Return the [x, y] coordinate for the center point of the cell that contains the specified text.  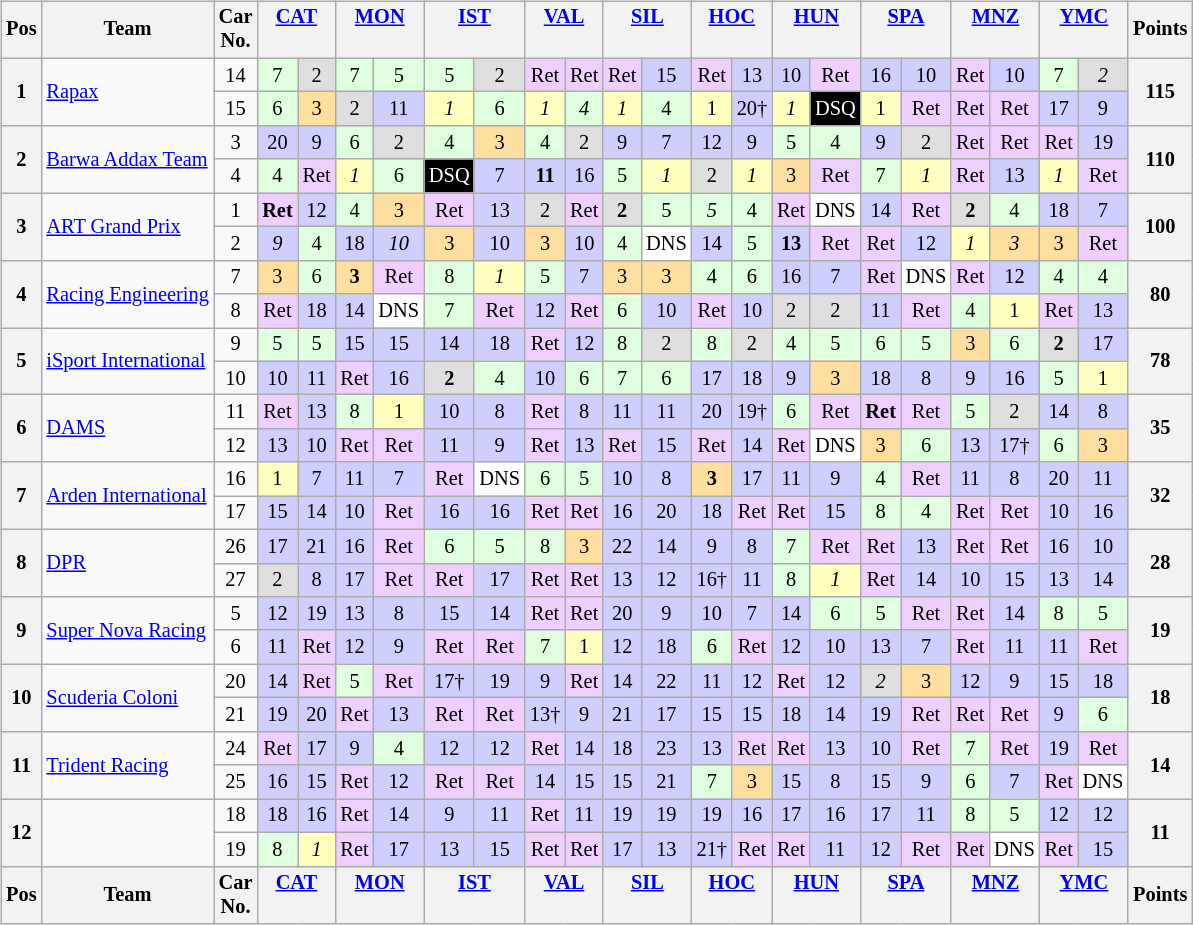
24 [236, 748]
32 [1160, 496]
DAMS [127, 428]
21† [712, 849]
Super Nova Racing [127, 630]
115 [1160, 92]
20† [752, 109]
Rapax [127, 92]
19† [752, 412]
100 [1160, 226]
25 [236, 782]
110 [1160, 160]
13† [545, 715]
28 [1160, 562]
78 [1160, 362]
Scuderia Coloni [127, 698]
16† [712, 580]
Arden International [127, 496]
35 [1160, 428]
Trident Racing [127, 764]
Barwa Addax Team [127, 160]
80 [1160, 294]
ART Grand Prix [127, 226]
27 [236, 580]
23 [666, 748]
DPR [127, 562]
26 [236, 546]
Racing Engineering [127, 294]
iSport International [127, 362]
